Scan for the cell matching the given text and deliver its [x, y] coordinate at center. 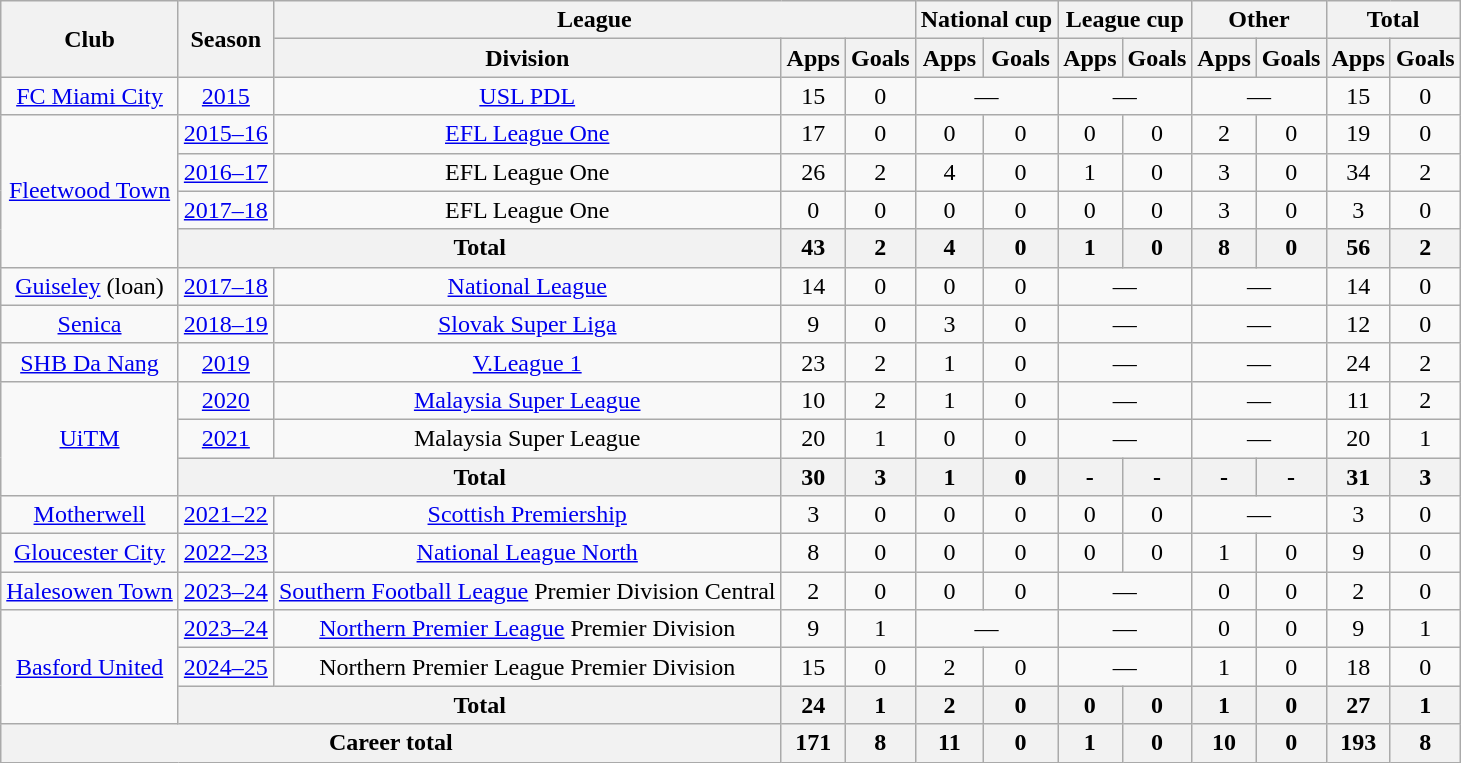
V.League 1 [527, 362]
2021–22 [226, 515]
National cup [986, 20]
League [594, 20]
National League [527, 286]
19 [1358, 134]
34 [1358, 172]
56 [1358, 248]
12 [1358, 324]
2018–19 [226, 324]
193 [1358, 743]
18 [1358, 667]
171 [813, 743]
USL PDL [527, 96]
Halesowen Town [90, 591]
Guiseley (loan) [90, 286]
2015 [226, 96]
Club [90, 39]
2024–25 [226, 667]
National League North [527, 553]
Career total [391, 743]
43 [813, 248]
FC Miami City [90, 96]
Division [527, 58]
League cup [1125, 20]
2022–23 [226, 553]
2019 [226, 362]
2016–17 [226, 172]
Basford United [90, 667]
Senica [90, 324]
31 [1358, 477]
23 [813, 362]
26 [813, 172]
SHB Da Nang [90, 362]
2021 [226, 438]
30 [813, 477]
Fleetwood Town [90, 191]
2020 [226, 400]
UiTM [90, 438]
17 [813, 134]
Gloucester City [90, 553]
Slovak Super Liga [527, 324]
Motherwell [90, 515]
2015–16 [226, 134]
Season [226, 39]
Southern Football League Premier Division Central [527, 591]
Scottish Premiership [527, 515]
27 [1358, 705]
Other [1259, 20]
